From the cell containing the given text, extract its center point as [X, Y] coordinate. 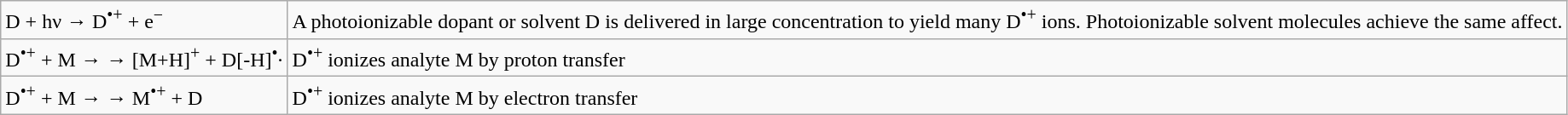
D + hν → D•+ + e− [144, 20]
D•+ + M → → M•+ + D [144, 95]
D•+ ionizes analyte M by proton transfer [927, 58]
D•+ ionizes analyte M by electron transfer [927, 95]
D•+ + M → → [M+H]+ + D[-H]•· [144, 58]
